Locate the cell with the specified text and output its (X, Y) center coordinate. 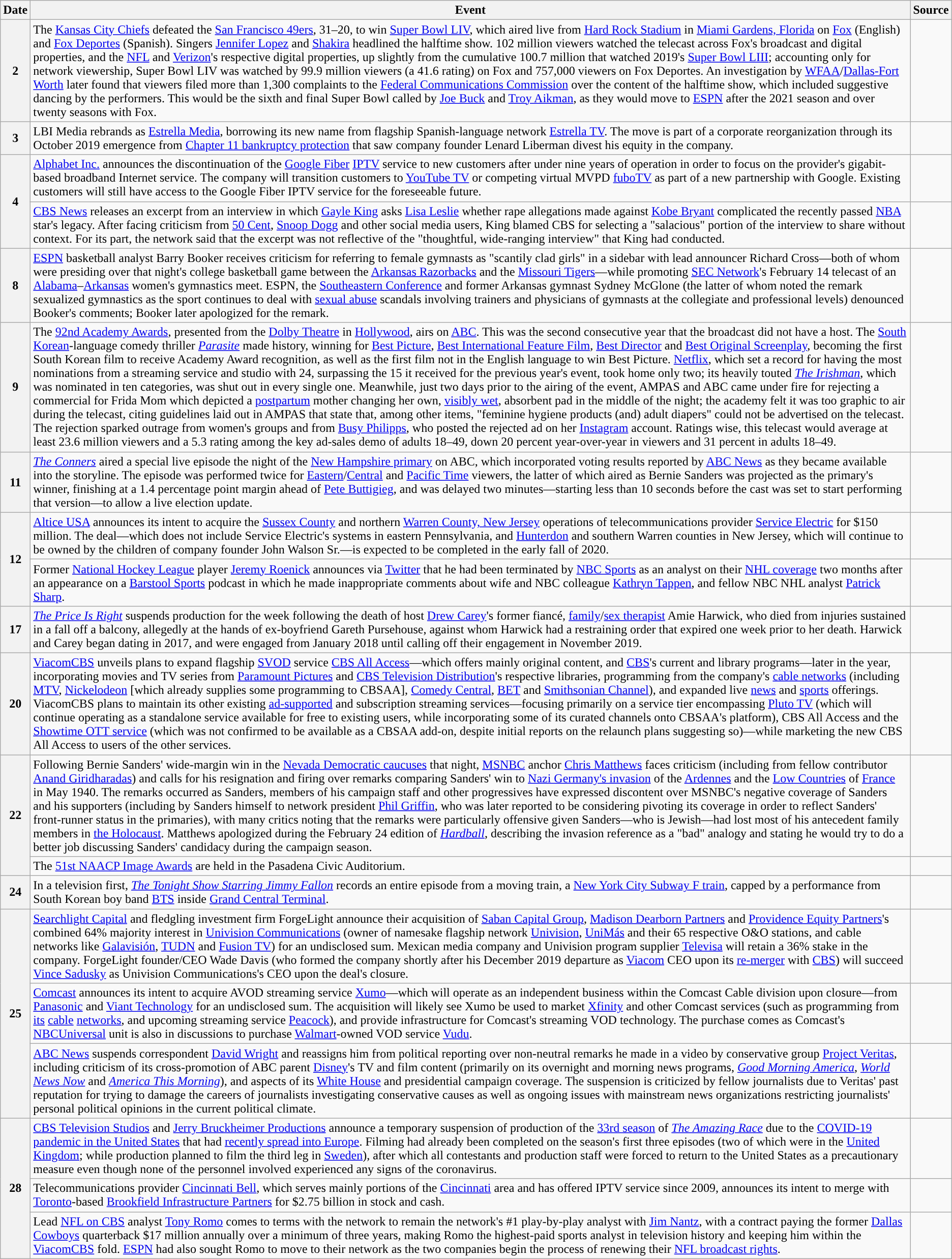
11 (15, 482)
Date (15, 10)
8 (15, 285)
The 51st NAACP Image Awards are held in the Pasadena Civic Auditorium. (470, 866)
12 (15, 559)
Event (470, 10)
2 (15, 71)
9 (15, 387)
25 (15, 1013)
3 (15, 138)
24 (15, 892)
Source (931, 10)
17 (15, 629)
28 (15, 1188)
20 (15, 704)
22 (15, 815)
4 (15, 201)
